From the cell containing the given text, extract its center point as (x, y) coordinate. 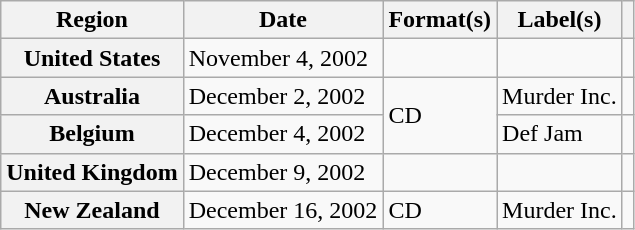
December 2, 2002 (283, 96)
December 16, 2002 (283, 210)
Region (92, 20)
Format(s) (440, 20)
November 4, 2002 (283, 58)
United States (92, 58)
United Kingdom (92, 172)
December 4, 2002 (283, 134)
Australia (92, 96)
New Zealand (92, 210)
Def Jam (560, 134)
Label(s) (560, 20)
December 9, 2002 (283, 172)
Date (283, 20)
Belgium (92, 134)
